For the text-containing cell, return its midpoint in (x, y) coordinate format. 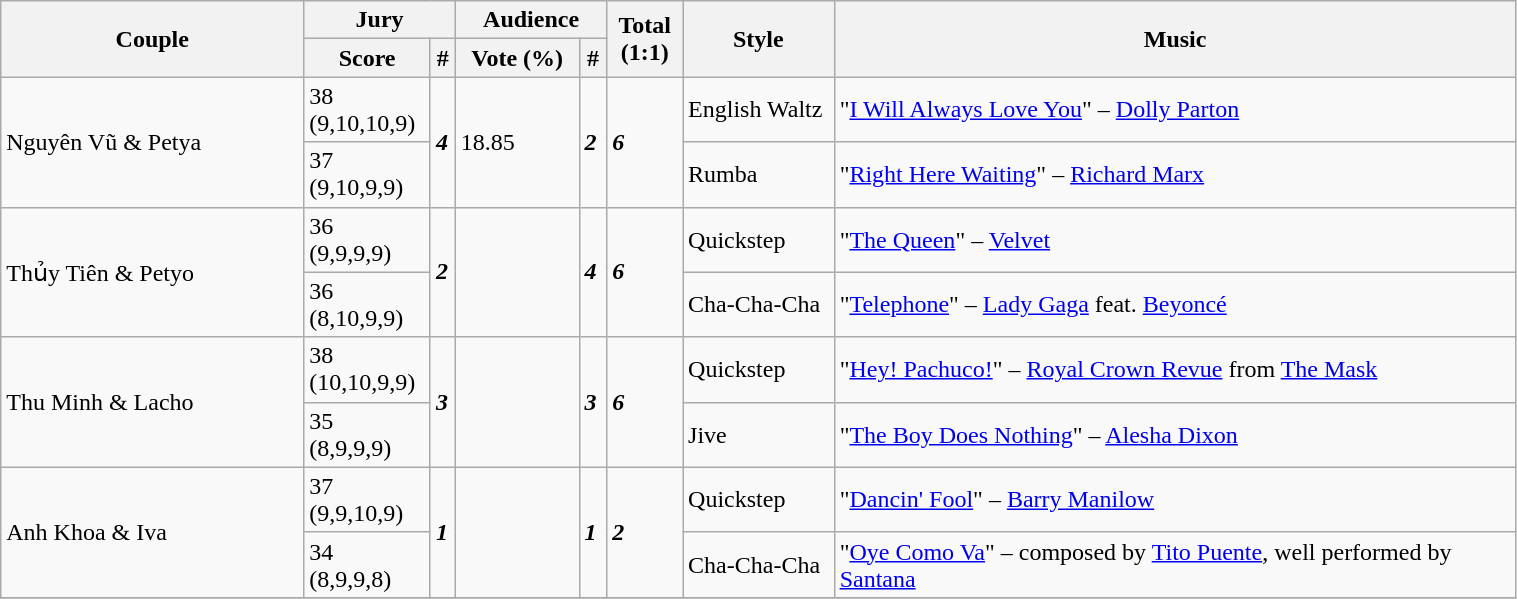
"The Queen" – Velvet (1175, 240)
Total (1:1) (645, 39)
Jive (759, 434)
35 (8,9,9,9) (368, 434)
Nguyên Vũ & Petya (152, 142)
Anh Khoa & Iva (152, 532)
Thủy Tiên & Petyo (152, 272)
"I Will Always Love You" – Dolly Parton (1175, 110)
36 (9,9,9,9) (368, 240)
Rumba (759, 174)
Score (368, 58)
"Telephone" – Lady Gaga feat. Beyoncé (1175, 304)
Thu Minh & Lacho (152, 402)
37 (9,9,10,9) (368, 500)
Jury (380, 20)
Couple (152, 39)
"Oye Como Va" – composed by Tito Puente, well performed by Santana (1175, 564)
36 (8,10,9,9) (368, 304)
"Dancin' Fool" – Barry Manilow (1175, 500)
38 (10,10,9,9) (368, 370)
18.85 (517, 142)
"The Boy Does Nothing" – Alesha Dixon (1175, 434)
"Right Here Waiting" – Richard Marx (1175, 174)
34 (8,9,9,8) (368, 564)
"Hey! Pachuco!" – Royal Crown Revue from The Mask (1175, 370)
38 (9,10,10,9) (368, 110)
Style (759, 39)
English Waltz (759, 110)
Vote (%) (517, 58)
37 (9,10,9,9) (368, 174)
Music (1175, 39)
Audience (531, 20)
